Determine the [x, y] coordinate at the center of the cell enclosing the given text.  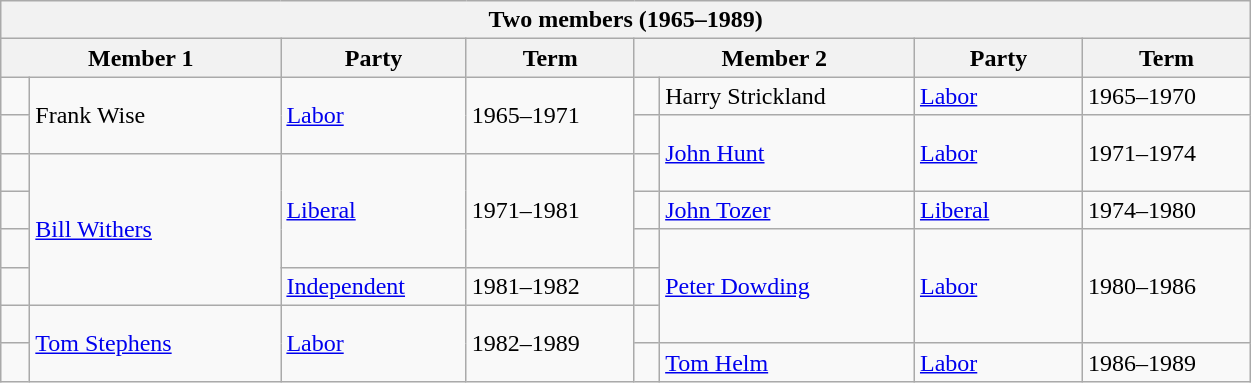
Independent [374, 286]
Frank Wise [156, 115]
Member 1 [141, 58]
1982–1989 [550, 343]
1971–1981 [550, 210]
Member 2 [774, 58]
Two members (1965–1989) [626, 20]
John Tozer [788, 210]
1965–1971 [550, 115]
Harry Strickland [788, 96]
1986–1989 [1167, 362]
1980–1986 [1167, 286]
Bill Withers [156, 229]
1965–1970 [1167, 96]
Tom Helm [788, 362]
John Hunt [788, 153]
1981–1982 [550, 286]
1971–1974 [1167, 153]
1974–1980 [1167, 210]
Tom Stephens [156, 343]
Peter Dowding [788, 286]
